Detect which cell encompasses the target text, then output its (X, Y) center coordinate. 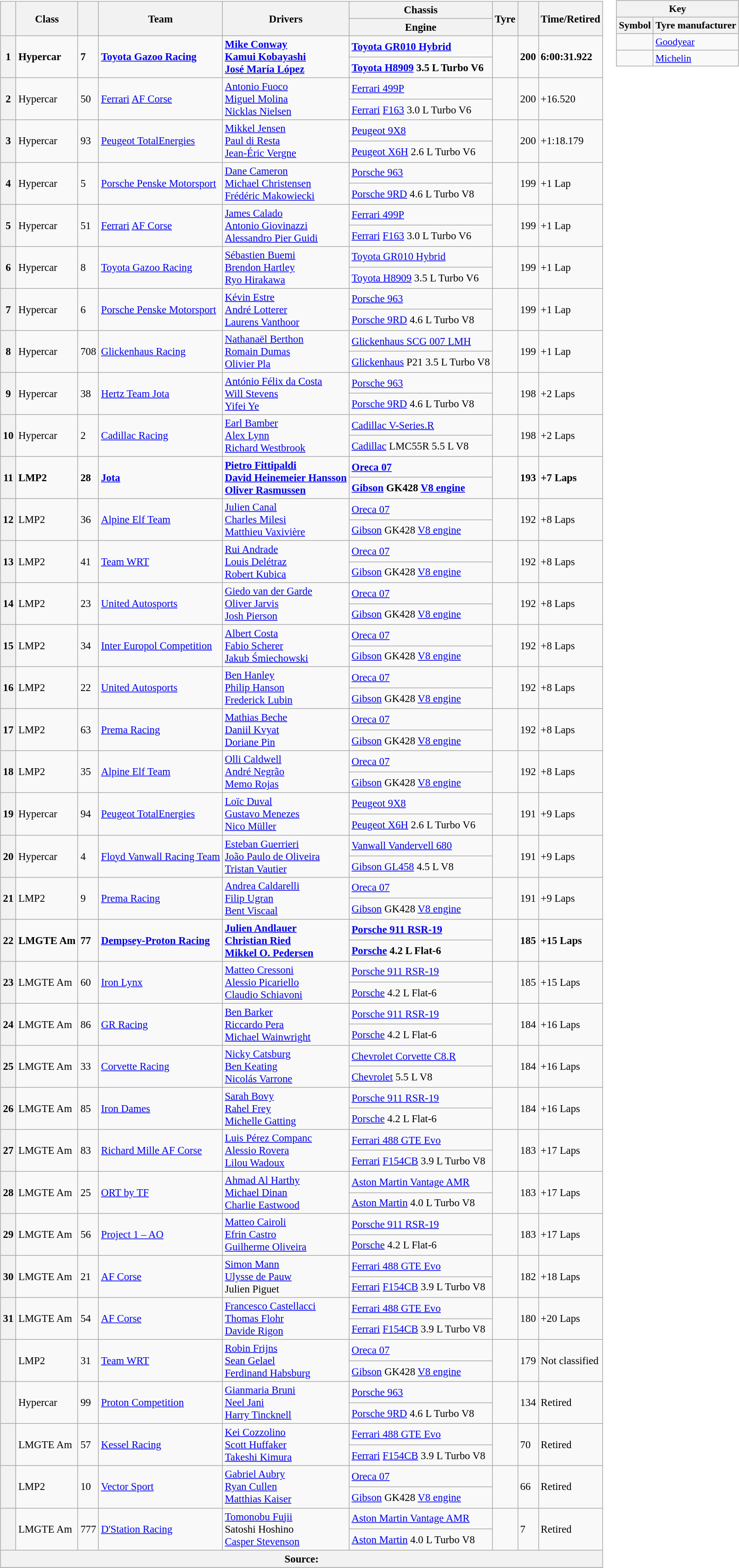
Olli Caldwell André Negrão Memo Rojas (286, 772)
Nicky Catsburg Ben Keating Nicolás Varrone (286, 1066)
85 (88, 1108)
Earl Bamber Alex Lynn Richard Westbrook (286, 436)
Giedo van der Garde Oliver Jarvis Josh Pierson (286, 604)
Cadillac Racing (161, 436)
Julien Canal Charles Milesi Matthieu Vaxivière (286, 520)
54 (88, 1319)
Glickenhaus Racing (161, 351)
Glickenhaus P21 3.5 L Turbo V8 (421, 362)
Rui Andrade Louis Delétraz Robert Kubica (286, 562)
Time/Retired (570, 18)
Proton Competition (161, 1403)
+7 Laps (570, 478)
14 (8, 604)
77 (88, 940)
38 (88, 393)
+16.520 (570, 99)
Loïc Duval Gustavo Menezes Nico Müller (286, 814)
Andrea Caldarelli Filip Ugran Bent Viscaal (286, 898)
24 (8, 1024)
Mathias Beche Daniil Kvyat Doriane Pin (286, 730)
Tomonobu Fujii Satoshi Hoshino Casper Stevenson (286, 1529)
34 (88, 646)
Francesco Castellacci Thomas Flohr Davide Rigon (286, 1319)
Not classified (570, 1361)
Dempsey-Proton Racing (161, 940)
Michelin (696, 58)
Ben Hanley Philip Hanson Frederick Lubin (286, 688)
27 (8, 1151)
+1:18.179 (570, 141)
Kessel Racing (161, 1445)
Dane Cameron Michael Christensen Frédéric Makowiecki (286, 183)
Class (47, 18)
Gibson GL458 4.5 L V8 (421, 866)
Engine (421, 28)
+20 Laps (570, 1319)
Luis Pérez Companc Alessio Rovera Lilou Wadoux (286, 1151)
19 (8, 814)
Gabriel Aubry Ryan Cullen Matthias Kaiser (286, 1487)
26 (8, 1108)
94 (88, 814)
Simon Mann Ulysse de Pauw Julien Piguet (286, 1276)
17 (8, 730)
Vanwall Vandervell 680 (421, 845)
Key (677, 9)
36 (88, 520)
66 (528, 1487)
12 (8, 520)
16 (8, 688)
56 (88, 1235)
Inter Europol Competition (161, 646)
Symbol (635, 25)
Sarah Bovy Rahel Frey Michelle Gatting (286, 1108)
Chevrolet Corvette C8.R (421, 1056)
Glickenhaus SCG 007 LMH (421, 341)
93 (88, 141)
60 (88, 982)
193 (528, 478)
Vector Sport (161, 1487)
30 (8, 1276)
70 (528, 1445)
57 (88, 1445)
Cadillac V-Series.R (421, 425)
Ahmad Al Harthy Michael Dinan Charlie Eastwood (286, 1192)
Kévin Estre André Lotterer Laurens Vanthoor (286, 309)
35 (88, 772)
83 (88, 1151)
180 (528, 1319)
86 (88, 1024)
Corvette Racing (161, 1066)
Pietro Fittipaldi David Heinemeier Hansson Oliver Rasmussen (286, 478)
Chassis (421, 10)
Albert Costa Fabio Scherer Jakub Śmiechowski (286, 646)
GR Racing (161, 1024)
Mike Conway Kamui Kobayashi José María López (286, 57)
29 (8, 1235)
3 (8, 141)
Ben Barker Riccardo Pera Michael Wainwright (286, 1024)
50 (88, 99)
63 (88, 730)
Tyre manufacturer (696, 25)
6:00:31.922 (570, 57)
15 (8, 646)
Esteban Guerrieri João Paulo de Oliveira Tristan Vautier (286, 856)
Jota (161, 478)
James Calado Antonio Giovinazzi Alessandro Pier Guidi (286, 225)
18 (8, 772)
Drivers (286, 18)
41 (88, 562)
Project 1 – AO (161, 1235)
51 (88, 225)
Hertz Team Jota (161, 393)
Sébastien Buemi Brendon Hartley Ryo Hirakawa (286, 267)
Team (161, 18)
Kei Cozzolino Scott Huffaker Takeshi Kimura (286, 1445)
1 (8, 57)
134 (528, 1403)
Matteo Cairoli Efrin Castro Guilherme Oliveira (286, 1235)
20 (8, 856)
Matteo Cressoni Alessio Picariello Claudio Schiavoni (286, 982)
António Félix da Costa Will Stevens Yifei Ye (286, 393)
Antonio Fuoco Miguel Molina Nicklas Nielsen (286, 99)
Robin Frijns Sean Gelael Ferdinand Habsburg (286, 1361)
Goodyear (696, 42)
ORT by TF (161, 1192)
Iron Dames (161, 1108)
182 (528, 1276)
708 (88, 351)
Julien Andlauer Christian Ried Mikkel O. Pedersen (286, 940)
Floyd Vanwall Racing Team (161, 856)
11 (8, 478)
D'Station Racing (161, 1529)
Mikkel Jensen Paul di Resta Jean-Éric Vergne (286, 141)
777 (88, 1529)
Cadillac LMC55R 5.5 L V8 (421, 446)
13 (8, 562)
179 (528, 1361)
Iron Lynx (161, 982)
Gianmaria Bruni Neel Jani Harry Tincknell (286, 1403)
Nathanaël Berthon Romain Dumas Olivier Pla (286, 351)
Chevrolet 5.5 L V8 (421, 1077)
Richard Mille AF Corse (161, 1151)
99 (88, 1403)
+18 Laps (570, 1276)
Tyre (505, 18)
33 (88, 1066)
Source: (301, 1559)
